Return (x, y) of the center of cell containing provided text 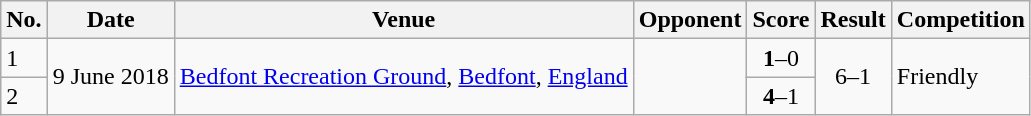
Result (853, 20)
Venue (404, 20)
Date (110, 20)
9 June 2018 (110, 77)
No. (24, 20)
4–1 (781, 96)
6–1 (853, 77)
Score (781, 20)
1 (24, 58)
Competition (960, 20)
Friendly (960, 77)
Bedfont Recreation Ground, Bedfont, England (404, 77)
1–0 (781, 58)
Opponent (690, 20)
2 (24, 96)
